Pinpoint the cell where the given text exists, returning its (x, y) midpoint coordinate. 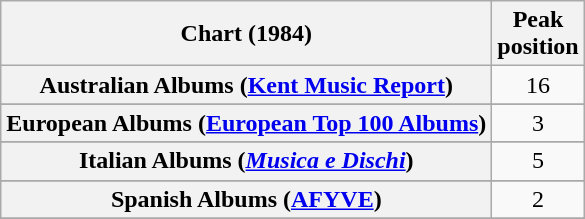
Italian Albums (Musica e Dischi) (246, 161)
5 (538, 161)
Australian Albums (Kent Music Report) (246, 85)
3 (538, 123)
16 (538, 85)
Peakposition (538, 34)
Spanish Albums (AFYVE) (246, 199)
European Albums (European Top 100 Albums) (246, 123)
2 (538, 199)
Chart (1984) (246, 34)
